Determine the (X, Y) coordinate at the center of the cell enclosing the given text.  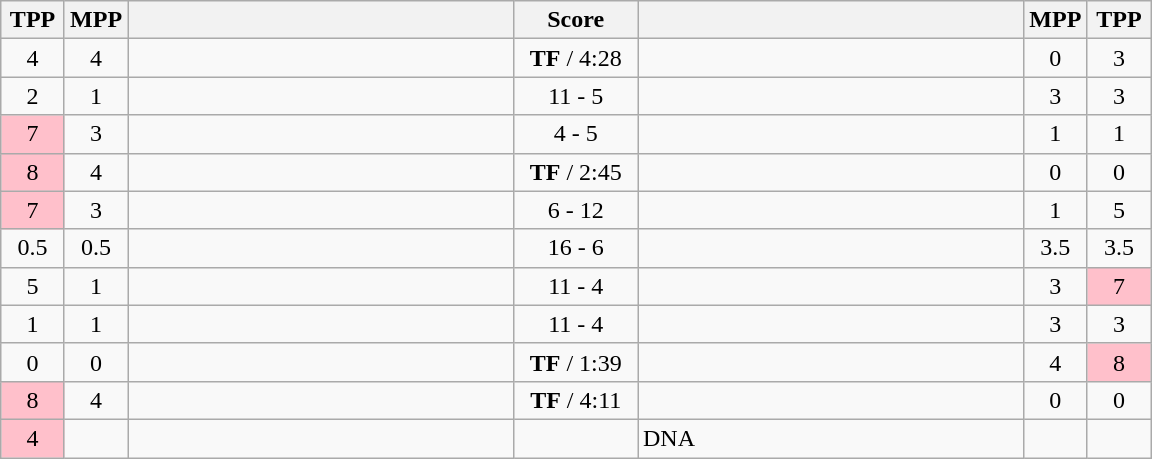
DNA (831, 438)
11 - 5 (576, 96)
TF / 1:39 (576, 362)
Score (576, 20)
TF / 4:11 (576, 400)
6 - 12 (576, 210)
4 - 5 (576, 134)
TF / 2:45 (576, 172)
2 (33, 96)
TF / 4:28 (576, 58)
16 - 6 (576, 248)
